From the cell containing the given text, extract its center point as (x, y) coordinate. 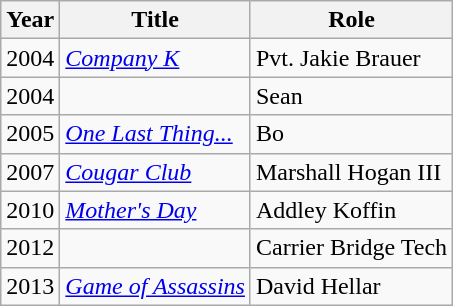
2010 (30, 210)
2007 (30, 172)
2012 (30, 248)
Role (351, 20)
Title (156, 20)
Sean (351, 96)
Addley Koffin (351, 210)
Pvt. Jakie Brauer (351, 58)
2005 (30, 134)
Mother's Day (156, 210)
Game of Assassins (156, 286)
Carrier Bridge Tech (351, 248)
Cougar Club (156, 172)
Bo (351, 134)
One Last Thing... (156, 134)
Marshall Hogan III (351, 172)
David Hellar (351, 286)
2013 (30, 286)
Year (30, 20)
Company K (156, 58)
